From the cell containing the given text, extract its center point as (X, Y) coordinate. 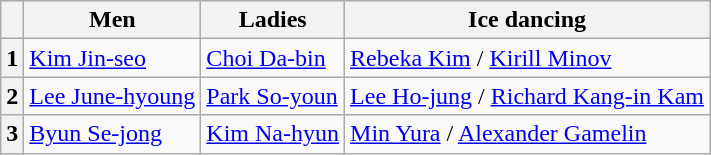
Kim Jin-seo (112, 58)
Rebeka Kim / Kirill Minov (528, 58)
Kim Na-hyun (273, 134)
2 (12, 96)
Lee June-hyoung (112, 96)
1 (12, 58)
Men (112, 20)
Byun Se-jong (112, 134)
Min Yura / Alexander Gamelin (528, 134)
Lee Ho-jung / Richard Kang-in Kam (528, 96)
Ice dancing (528, 20)
Choi Da-bin (273, 58)
3 (12, 134)
Park So-youn (273, 96)
Ladies (273, 20)
